Search for the cell housing the specified text and yield its (X, Y) center coordinate. 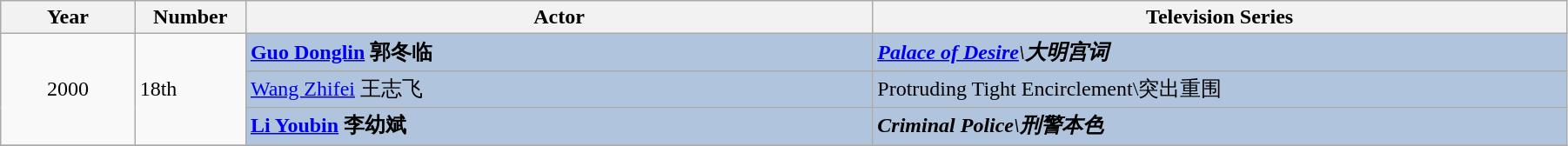
18th (190, 90)
Year (68, 17)
Actor (559, 17)
Guo Donglin 郭冬临 (559, 52)
2000 (68, 90)
Palace of Desire\大明宫词 (1220, 52)
Criminal Police\刑警本色 (1220, 127)
Wang Zhifei 王志飞 (559, 89)
Number (190, 17)
Protruding Tight Encirclement\突出重围 (1220, 89)
Television Series (1220, 17)
Li Youbin 李幼斌 (559, 127)
